Scan for the cell matching the given text and deliver its [X, Y] coordinate at center. 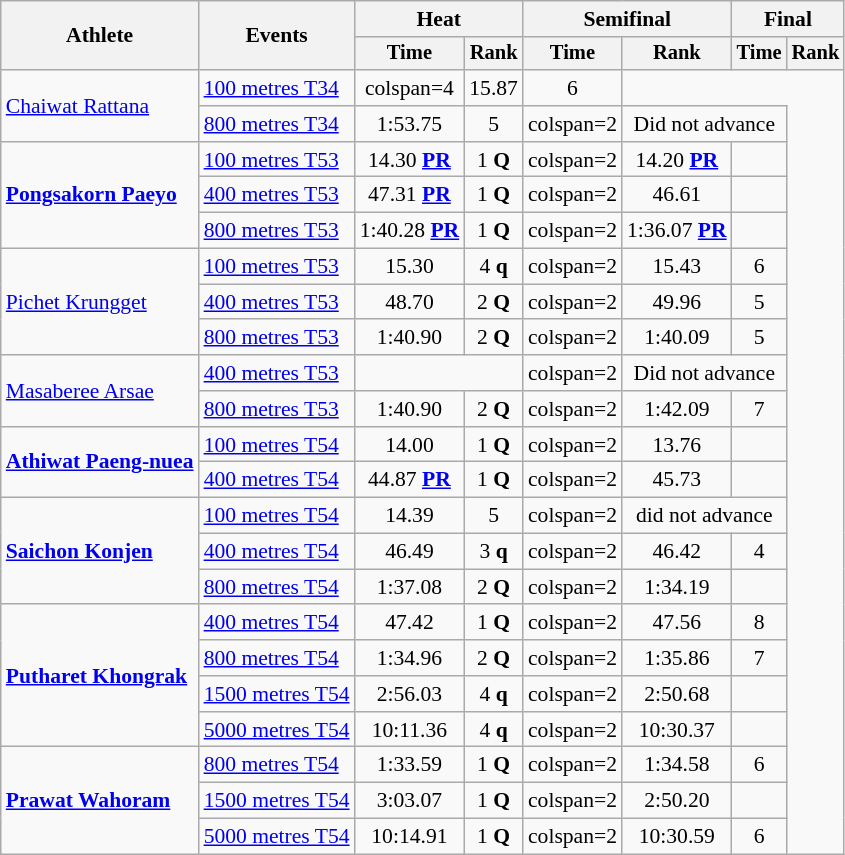
48.70 [410, 302]
Semifinal [628, 19]
Prawat Wahoram [100, 800]
Events [277, 36]
Chaiwat Rattana [100, 106]
47.42 [410, 623]
3 q [494, 552]
Athiwat Paeng-nuea [100, 462]
1:34.19 [677, 587]
1:33.59 [410, 765]
2:50.68 [677, 694]
13.76 [677, 445]
2:50.20 [677, 801]
100 metres T34 [277, 88]
Final [788, 19]
14.39 [410, 516]
47.56 [677, 623]
1:53.75 [410, 124]
Masaberee Arsae [100, 390]
800 metres T34 [277, 124]
4 [760, 552]
Athlete [100, 36]
10:14.91 [410, 837]
14.20 PR [677, 160]
44.87 PR [410, 480]
1:36.07 PR [677, 231]
1:40.28 PR [410, 231]
1:35.86 [677, 658]
1:34.58 [677, 765]
14.00 [410, 445]
15.43 [677, 267]
1:34.96 [410, 658]
colspan=4 [410, 88]
10:30.37 [677, 730]
45.73 [677, 480]
49.96 [677, 302]
10:30.59 [677, 837]
46.49 [410, 552]
did not advance [704, 516]
15.87 [494, 88]
Pichet Krungget [100, 302]
1:40.09 [677, 338]
3:03.07 [410, 801]
15.30 [410, 267]
8 [760, 623]
47.31 PR [410, 195]
Saichon Konjen [100, 552]
46.61 [677, 195]
10:11.36 [410, 730]
Heat [439, 19]
1:42.09 [677, 409]
1:37.08 [410, 587]
14.30 PR [410, 160]
2:56.03 [410, 694]
46.42 [677, 552]
Pongsakorn Paeyo [100, 196]
Putharet Khongrak [100, 676]
